For the text-containing cell, return its midpoint in (X, Y) coordinate format. 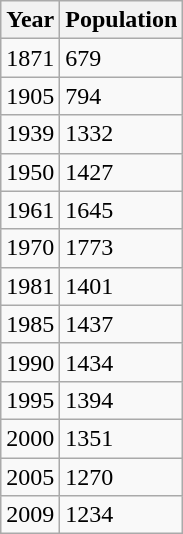
1970 (30, 248)
1427 (122, 172)
1401 (122, 286)
1773 (122, 248)
1234 (122, 515)
679 (122, 58)
1871 (30, 58)
2000 (30, 438)
1437 (122, 324)
1434 (122, 362)
Population (122, 20)
1351 (122, 438)
2005 (30, 477)
1995 (30, 400)
2009 (30, 515)
794 (122, 96)
1961 (30, 210)
1645 (122, 210)
1950 (30, 172)
1990 (30, 362)
1270 (122, 477)
1939 (30, 134)
1985 (30, 324)
Year (30, 20)
1394 (122, 400)
1905 (30, 96)
1981 (30, 286)
1332 (122, 134)
